From the cell containing the given text, extract its center point as [X, Y] coordinate. 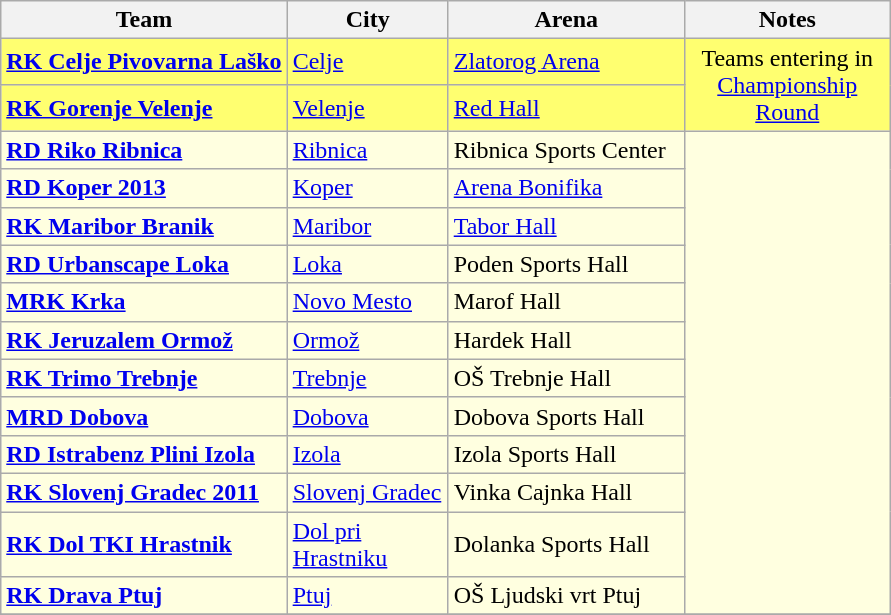
Dobova Sports Hall [566, 416]
Poden Sports Hall [566, 264]
RD Urbanscape Loka [144, 264]
Arena Bonifika [566, 188]
Marof Hall [566, 302]
Izola Sports Hall [566, 454]
Tabor Hall [566, 226]
RK Maribor Branik [144, 226]
Arena [566, 20]
Notes [787, 20]
MRK Krka [144, 302]
RK Drava Ptuj [144, 596]
City [368, 20]
MRD Dobova [144, 416]
RK Celje Pivovarna Laško [144, 62]
Dolanka Sports Hall [566, 544]
Zlatorog Arena [566, 62]
RK Jeruzalem Ormož [144, 340]
Ptuj [368, 596]
Velenje [368, 108]
Ribnica [368, 150]
Koper [368, 188]
Novo Mesto [368, 302]
Dol pri Hrastniku [368, 544]
Izola [368, 454]
RK Trimo Trebnje [144, 378]
Hardek Hall [566, 340]
RD Koper 2013 [144, 188]
Slovenj Gradec [368, 492]
Celje [368, 62]
Vinka Cajnka Hall [566, 492]
Maribor [368, 226]
Team [144, 20]
RK Gorenje Velenje [144, 108]
RD Istrabenz Plini Izola [144, 454]
RK Dol TKI Hrastnik [144, 544]
RD Riko Ribnica [144, 150]
Loka [368, 264]
Teams entering inChampionship Round [787, 85]
OŠ Ljudski vrt Ptuj [566, 596]
Ribnica Sports Center [566, 150]
Trebnje [368, 378]
Ormož [368, 340]
OŠ Trebnje Hall [566, 378]
Red Hall [566, 108]
Dobova [368, 416]
RK Slovenj Gradec 2011 [144, 492]
